Provide the (x, y) coordinate of the cell's center where the given text is located.  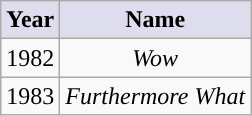
1982 (30, 58)
Wow (156, 58)
1983 (30, 96)
Furthermore What (156, 96)
Name (156, 20)
Year (30, 20)
